For the text-containing cell, return its midpoint in (x, y) coordinate format. 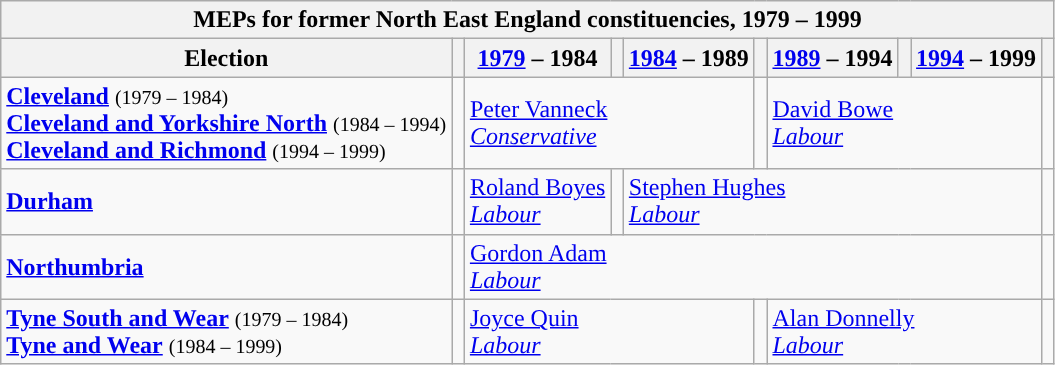
Alan DonnellyLabour (904, 332)
Peter VanneckConservative (609, 123)
David BoweLabour (904, 123)
1984 – 1989 (688, 58)
Gordon AdamLabour (752, 266)
Cleveland (1979 – 1984)Cleveland and Yorkshire North (1984 – 1994)Cleveland and Richmond (1994 – 1999) (226, 123)
Roland BoyesLabour (537, 202)
1994 – 1999 (976, 58)
Joyce QuinLabour (609, 332)
Northumbria (226, 266)
1979 – 1984 (537, 58)
Stephen HughesLabour (832, 202)
MEPs for former North East England constituencies, 1979 – 1999 (528, 20)
1989 – 1994 (832, 58)
Election (226, 58)
Durham (226, 202)
Tyne South and Wear (1979 – 1984)Tyne and Wear (1984 – 1999) (226, 332)
